Search for the cell housing the specified text and yield its (X, Y) center coordinate. 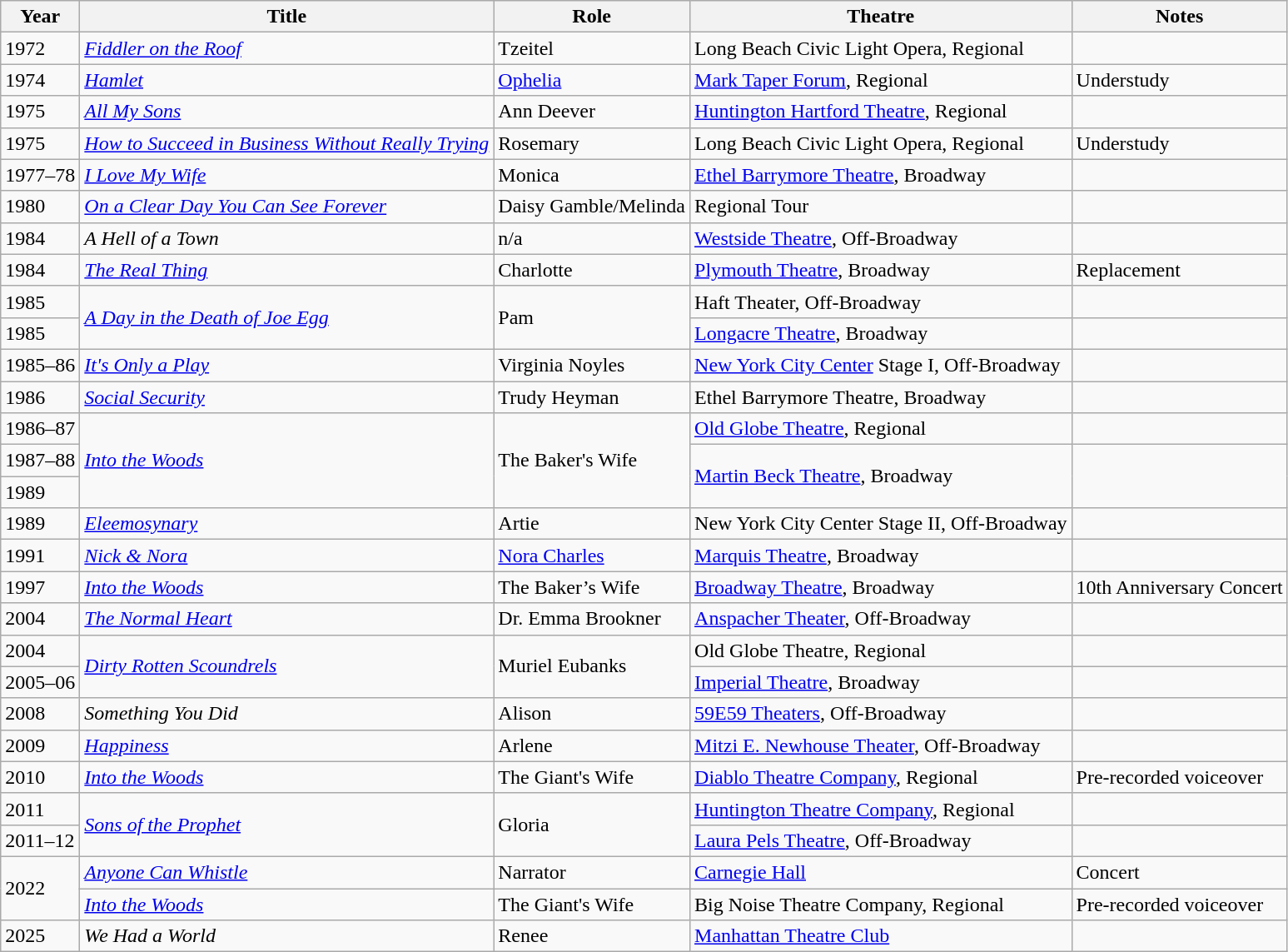
Laura Pels Theatre, Off-Broadway (881, 840)
Charlotte (592, 270)
Notes (1179, 17)
Anspacher Theater, Off-Broadway (881, 619)
Narrator (592, 872)
Rosemary (592, 143)
1991 (40, 556)
Virginia Noyles (592, 365)
Title (286, 17)
1977–78 (40, 175)
Daisy Gamble/Melinda (592, 207)
Role (592, 17)
A Hell of a Town (286, 238)
We Had a World (286, 936)
Carnegie Hall (881, 872)
1985–86 (40, 365)
On a Clear Day You Can See Forever (286, 207)
Haft Theater, Off-Broadway (881, 302)
All My Sons (286, 112)
Hamlet (286, 80)
1997 (40, 587)
Longacre Theatre, Broadway (881, 333)
A Day in the Death of Joe Egg (286, 317)
Concert (1179, 872)
Replacement (1179, 270)
1974 (40, 80)
Dirty Rotten Scoundrels (286, 666)
Broadway Theatre, Broadway (881, 587)
The Real Thing (286, 270)
2005–06 (40, 682)
Something You Did (286, 714)
Theatre (881, 17)
1986–87 (40, 429)
Arlene (592, 745)
Plymouth Theatre, Broadway (881, 270)
Huntington Hartford Theatre, Regional (881, 112)
Fiddler on the Roof (286, 48)
Eleemosynary (286, 524)
Monica (592, 175)
Nick & Nora (286, 556)
Manhattan Theatre Club (881, 936)
1987–88 (40, 461)
Ann Deever (592, 112)
Year (40, 17)
Trudy Heyman (592, 397)
Mark Taper Forum, Regional (881, 80)
Marquis Theatre, Broadway (881, 556)
Sons of the Prophet (286, 825)
Pam (592, 317)
Renee (592, 936)
The Baker's Wife (592, 461)
Nora Charles (592, 556)
2022 (40, 888)
59E59 Theaters, Off-Broadway (881, 714)
1986 (40, 397)
2025 (40, 936)
2011–12 (40, 840)
The Normal Heart (286, 619)
Artie (592, 524)
Alison (592, 714)
Huntington Theatre Company, Regional (881, 809)
Gloria (592, 825)
New York City Center Stage II, Off-Broadway (881, 524)
Happiness (286, 745)
Muriel Eubanks (592, 666)
2010 (40, 777)
1972 (40, 48)
Tzeitel (592, 48)
Social Security (286, 397)
1980 (40, 207)
Dr. Emma Brookner (592, 619)
Ophelia (592, 80)
The Baker’s Wife (592, 587)
Martin Beck Theatre, Broadway (881, 476)
10th Anniversary Concert (1179, 587)
How to Succeed in Business Without Really Trying (286, 143)
New York City Center Stage I, Off-Broadway (881, 365)
2009 (40, 745)
Big Noise Theatre Company, Regional (881, 904)
Regional Tour (881, 207)
Imperial Theatre, Broadway (881, 682)
2008 (40, 714)
Anyone Can Whistle (286, 872)
2011 (40, 809)
Westside Theatre, Off-Broadway (881, 238)
Mitzi E. Newhouse Theater, Off-Broadway (881, 745)
n/a (592, 238)
Diablo Theatre Company, Regional (881, 777)
I Love My Wife (286, 175)
It's Only a Play (286, 365)
